Identify which cell holds the provided text, then report its [X, Y] central coordinate. 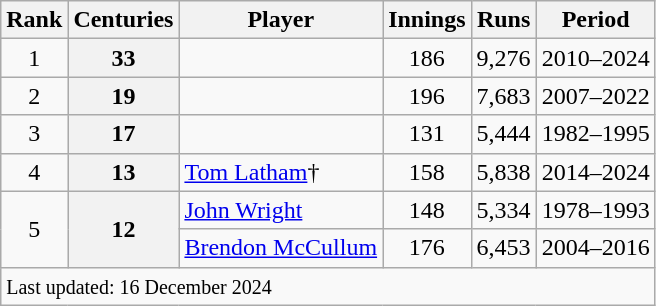
Tom Latham† [281, 172]
131 [427, 134]
5,838 [504, 172]
12 [124, 229]
3 [34, 134]
5 [34, 229]
13 [124, 172]
Innings [427, 20]
9,276 [504, 58]
Player [281, 20]
1982–1995 [596, 134]
2010–2024 [596, 58]
196 [427, 96]
148 [427, 210]
John Wright [281, 210]
7,683 [504, 96]
17 [124, 134]
33 [124, 58]
6,453 [504, 248]
4 [34, 172]
Centuries [124, 20]
19 [124, 96]
1 [34, 58]
Runs [504, 20]
176 [427, 248]
158 [427, 172]
Period [596, 20]
2014–2024 [596, 172]
186 [427, 58]
2 [34, 96]
Rank [34, 20]
2007–2022 [596, 96]
5,444 [504, 134]
Last updated: 16 December 2024 [328, 286]
5,334 [504, 210]
2004–2016 [596, 248]
1978–1993 [596, 210]
Brendon McCullum [281, 248]
